Locate the cell with the specified text and output its (X, Y) center coordinate. 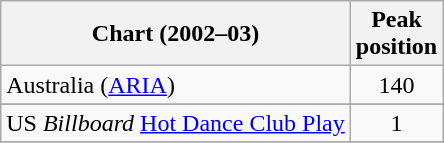
Australia (ARIA) (176, 85)
Peakposition (396, 34)
140 (396, 85)
Chart (2002–03) (176, 34)
1 (396, 123)
US Billboard Hot Dance Club Play (176, 123)
